Identify which cell holds the provided text, then report its (x, y) central coordinate. 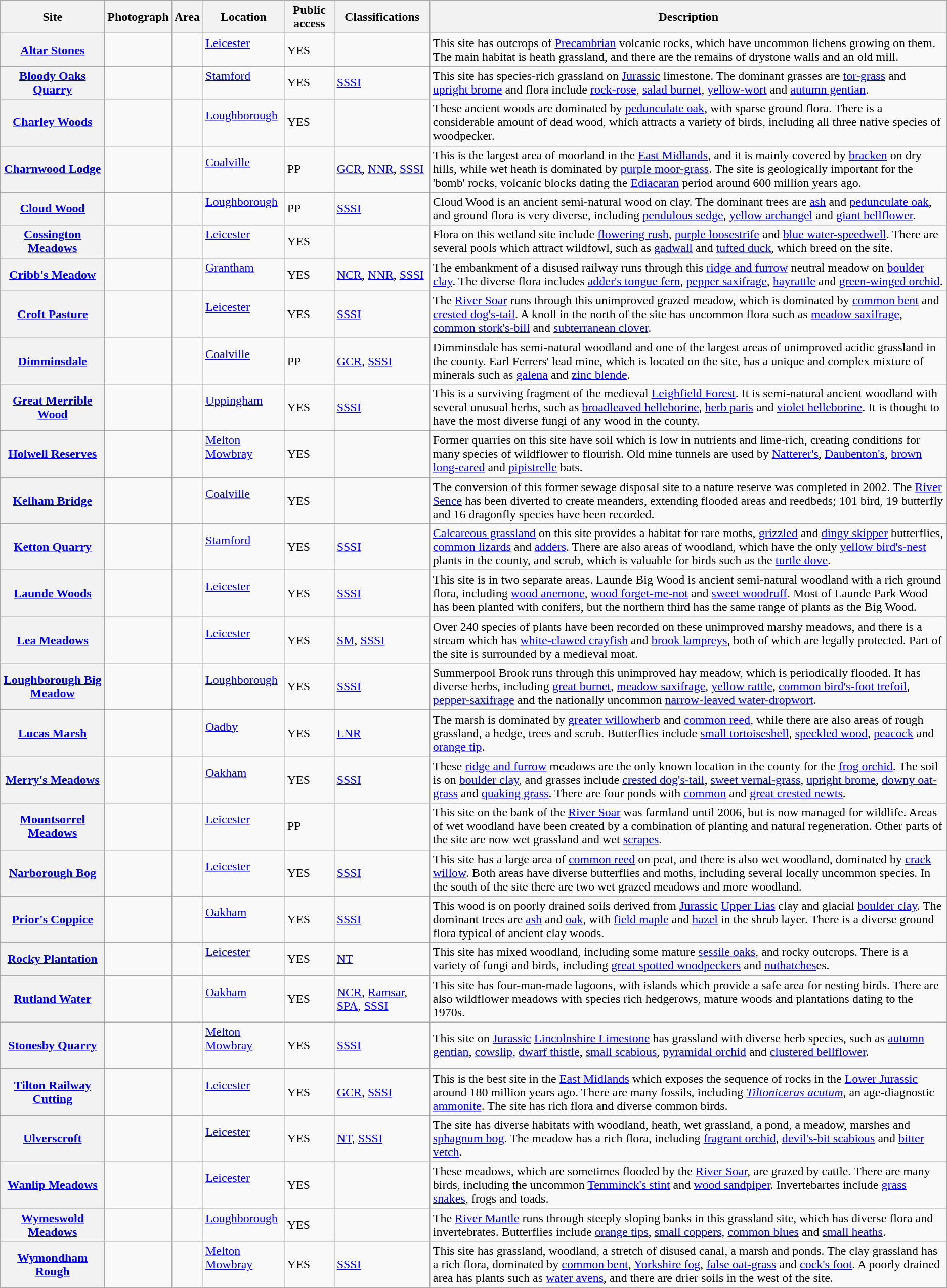
Wymondham Rough (53, 1265)
Narborough Bog (53, 873)
Lea Meadows (53, 640)
Location (243, 17)
Altar Stones (53, 50)
Tilton Railway Cutting (53, 1092)
Loughborough Big Meadow (53, 687)
Prior's Coppice (53, 919)
Stonesby Quarry (53, 1045)
Wymeswold Meadows (53, 1225)
Cossington Meadows (53, 242)
Wanlip Meadows (53, 1185)
Croft Pasture (53, 314)
Area (187, 17)
NCR, NNR, SSSI (382, 274)
Ketton Quarry (53, 547)
Ulverscroft (53, 1138)
Kelham Bridge (53, 501)
Public access (309, 17)
Merry's Meadows (53, 780)
Cloud Wood (53, 208)
Dimminsdale (53, 361)
Charnwood Lodge (53, 169)
Rutland Water (53, 999)
Photograph (138, 17)
NCR, Ramsar, SPA, SSSI (382, 999)
Oadby (243, 733)
Charley Woods (53, 122)
LNR (382, 733)
NT, SSSI (382, 1138)
Great Merrible Wood (53, 407)
Classifications (382, 17)
Cribb's Meadow (53, 274)
GCR, NNR, SSSI (382, 169)
Grantham (243, 274)
Holwell Reserves (53, 454)
Description (688, 17)
Uppingham (243, 407)
Rocky Plantation (53, 959)
Mountsorrel Meadows (53, 826)
Launde Woods (53, 594)
SM, SSSI (382, 640)
Site (53, 17)
Bloody Oaks Quarry (53, 83)
Lucas Marsh (53, 733)
NT (382, 959)
